Return the [x, y] coordinate for the center point of the cell that contains the specified text.  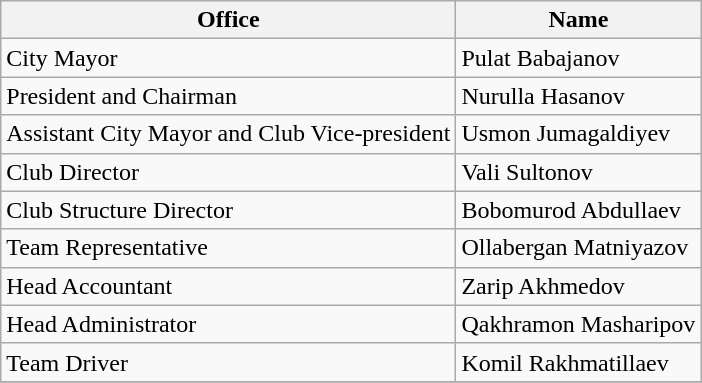
President and Chairman [228, 96]
Head Accountant [228, 286]
Club Director [228, 172]
Assistant City Mayor and Club Vice-president [228, 134]
Vali Sultonov [578, 172]
Club Structure Director [228, 210]
Team Driver [228, 362]
Pulat Babajanov [578, 58]
Team Representative [228, 248]
Qakhramon Masharipov [578, 324]
Office [228, 20]
City Mayor [228, 58]
Nurulla Hasanov [578, 96]
Usmon Jumagaldiyev [578, 134]
Bobomurod Abdullaev [578, 210]
Name [578, 20]
Zarip Akhmedov [578, 286]
Ollabergan Matniyazov [578, 248]
Komil Rakhmatillaev [578, 362]
Head Administrator [228, 324]
